Capture the cell that displays the provided text and extract its [x, y] central coordinate. 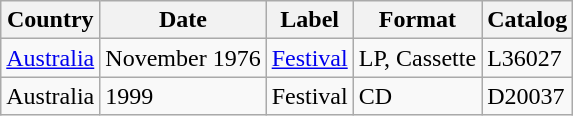
Label [310, 20]
November 1976 [183, 58]
Date [183, 20]
L36027 [528, 58]
1999 [183, 96]
Format [417, 20]
Catalog [528, 20]
Country [50, 20]
LP, Cassette [417, 58]
CD [417, 96]
D20037 [528, 96]
